Scan for the cell matching the given text and deliver its (X, Y) coordinate at center. 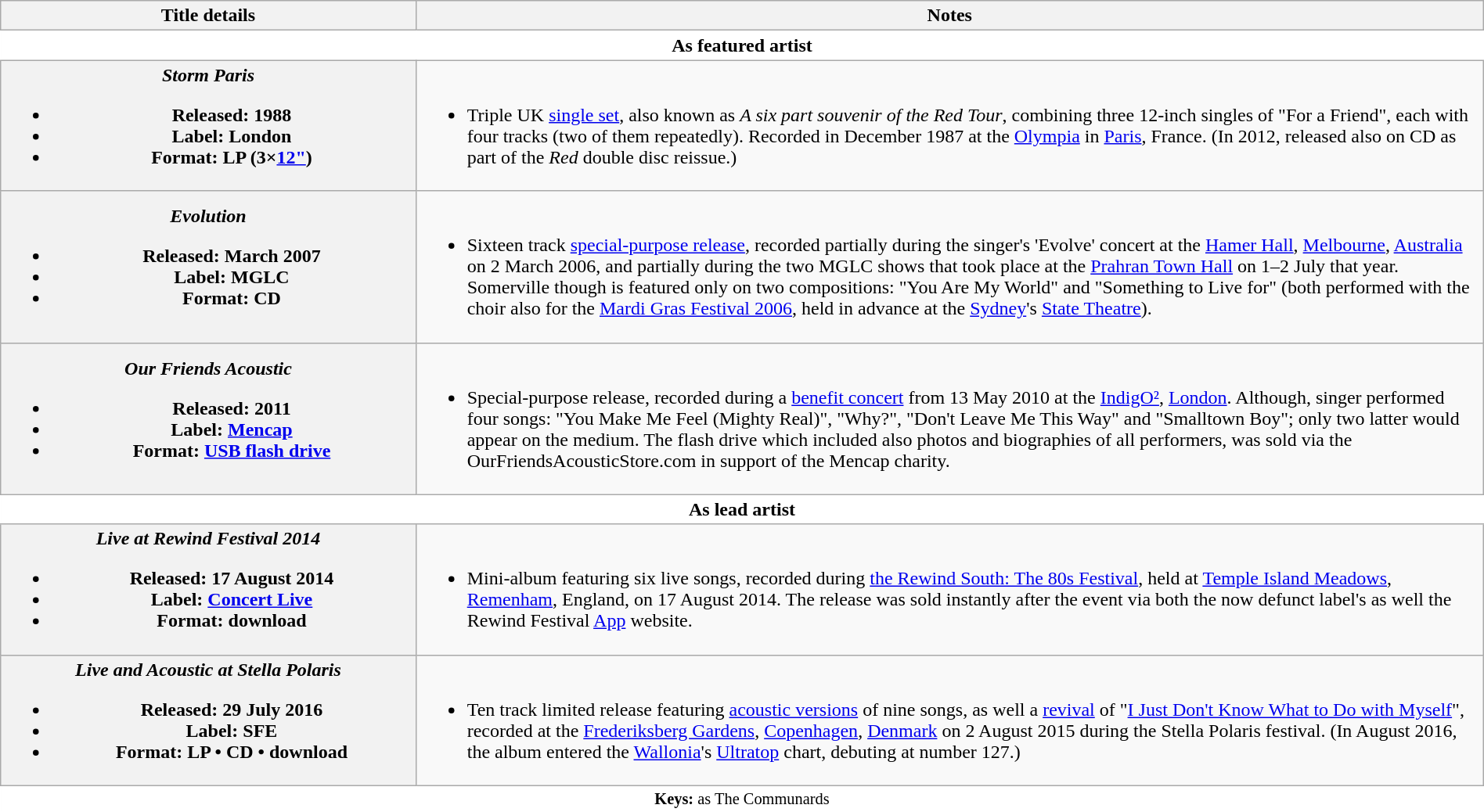
Our Friends Acoustic Released: 2011Label: MencapFormat: USB flash drive (208, 419)
Title details (208, 16)
Keys: as The Communards (742, 799)
As lead artist (742, 509)
As featured artist (742, 45)
Live at Rewind Festival 2014Released: 17 August 2014Label: Concert LiveFormat: download (208, 590)
Evolution Released: March 2007Label: MGLCFormat: CD (208, 267)
Live and Acoustic at Stella PolarisReleased: 29 July 2016Label: SFEFormat: LP • CD • download (208, 720)
Storm ParisReleased: 1988 Label: LondonFormat: LP (3×12") (208, 125)
Notes (949, 16)
